Pinpoint the cell where the given text exists, returning its [x, y] midpoint coordinate. 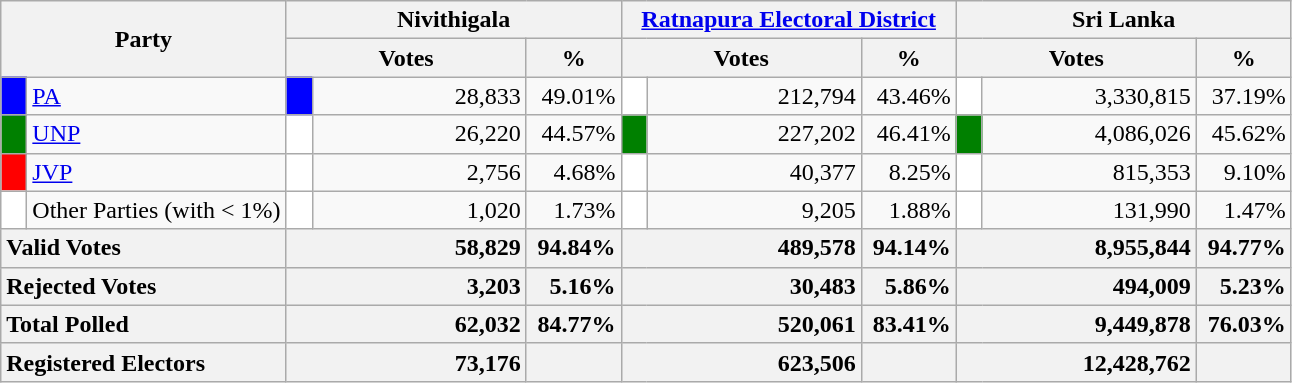
494,009 [1076, 286]
28,833 [419, 96]
PA [156, 96]
1.88% [908, 210]
4.68% [574, 172]
Party [144, 39]
5.86% [908, 286]
Rejected Votes [144, 286]
84.77% [574, 324]
Nivithigala [454, 20]
Valid Votes [144, 248]
83.41% [908, 324]
43.46% [908, 96]
62,032 [406, 324]
94.84% [574, 248]
4,086,026 [1089, 134]
26,220 [419, 134]
Sri Lanka [1124, 20]
489,578 [741, 248]
623,506 [741, 362]
520,061 [741, 324]
3,203 [406, 286]
1.73% [574, 210]
37.19% [1244, 96]
9,205 [754, 210]
Ratnapura Electoral District [788, 20]
Other Parties (with < 1%) [156, 210]
2,756 [419, 172]
1.47% [1244, 210]
12,428,762 [1076, 362]
815,353 [1089, 172]
8.25% [908, 172]
3,330,815 [1089, 96]
58,829 [406, 248]
46.41% [908, 134]
49.01% [574, 96]
1,020 [419, 210]
9.10% [1244, 172]
73,176 [406, 362]
30,483 [741, 286]
131,990 [1089, 210]
212,794 [754, 96]
76.03% [1244, 324]
JVP [156, 172]
227,202 [754, 134]
94.14% [908, 248]
44.57% [574, 134]
94.77% [1244, 248]
5.16% [574, 286]
40,377 [754, 172]
9,449,878 [1076, 324]
Total Polled [144, 324]
8,955,844 [1076, 248]
UNP [156, 134]
5.23% [1244, 286]
45.62% [1244, 134]
Registered Electors [144, 362]
